Detect which cell encompasses the target text, then output its [x, y] center coordinate. 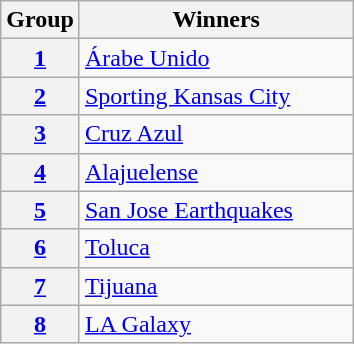
4 [40, 172]
Cruz Azul [216, 134]
Tijuana [216, 286]
San Jose Earthquakes [216, 210]
3 [40, 134]
Group [40, 20]
8 [40, 324]
Sporting Kansas City [216, 96]
Alajuelense [216, 172]
Toluca [216, 248]
1 [40, 58]
6 [40, 248]
LA Galaxy [216, 324]
5 [40, 210]
Winners [216, 20]
2 [40, 96]
7 [40, 286]
Árabe Unido [216, 58]
